Find where the given text appears and provide that cell's center as [X, Y] coordinate. 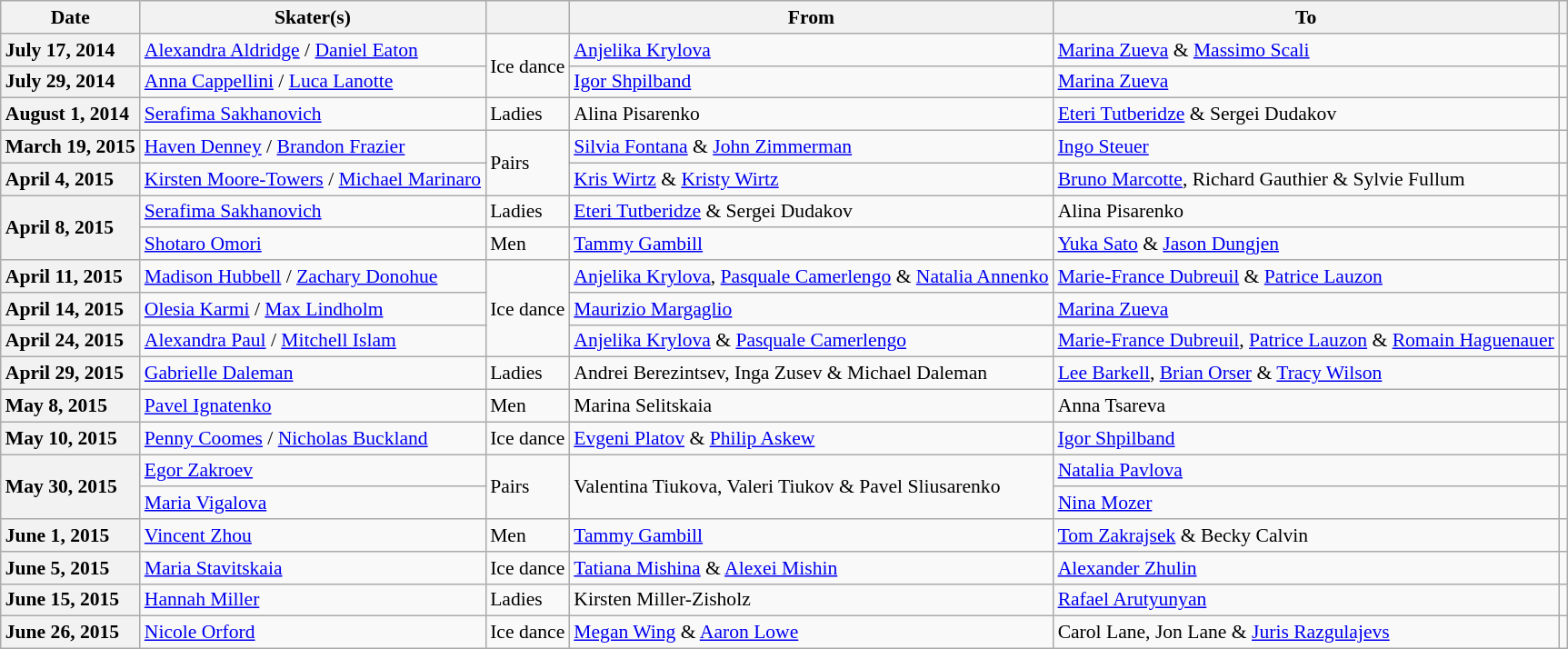
From [811, 17]
Vincent Zhou [313, 535]
Marina Selitskaia [811, 406]
Marina Zueva & Massimo Scali [1306, 50]
April 8, 2015 [71, 227]
Bruno Marcotte, Richard Gauthier & Sylvie Fullum [1306, 179]
Silvia Fontana & John Zimmerman [811, 147]
Maria Vigalova [313, 504]
Alexander Zhulin [1306, 568]
Hannah Miller [313, 600]
March 19, 2015 [71, 147]
Maurizio Margaglio [811, 309]
Haven Denney / Brandon Frazier [313, 147]
Anjelika Krylova & Pasquale Camerlengo [811, 341]
Marie-France Dubreuil & Patrice Lauzon [1306, 276]
Madison Hubbell / Zachary Donohue [313, 276]
Tom Zakrajsek & Becky Calvin [1306, 535]
Kirsten Moore-Towers / Michael Marinaro [313, 179]
Gabrielle Daleman [313, 374]
Marie-France Dubreuil, Patrice Lauzon & Romain Haguenauer [1306, 341]
April 14, 2015 [71, 309]
Shotaro Omori [313, 245]
Tatiana Mishina & Alexei Mishin [811, 568]
July 17, 2014 [71, 50]
Date [71, 17]
Yuka Sato & Jason Dungjen [1306, 245]
Nina Mozer [1306, 504]
Nicole Orford [313, 633]
Olesia Karmi / Max Lindholm [313, 309]
Andrei Berezintsev, Inga Zusev & Michael Daleman [811, 374]
Kris Wirtz & Kristy Wirtz [811, 179]
Pavel Ignatenko [313, 406]
Lee Barkell, Brian Orser & Tracy Wilson [1306, 374]
Penny Coomes / Nicholas Buckland [313, 438]
May 30, 2015 [71, 487]
Anjelika Krylova, Pasquale Camerlengo & Natalia Annenko [811, 276]
Kirsten Miller-Zisholz [811, 600]
June 5, 2015 [71, 568]
May 8, 2015 [71, 406]
August 1, 2014 [71, 115]
April 29, 2015 [71, 374]
Megan Wing & Aaron Lowe [811, 633]
Anna Cappellini / Luca Lanotte [313, 82]
Maria Stavitskaia [313, 568]
Anjelika Krylova [811, 50]
Anna Tsareva [1306, 406]
To [1306, 17]
Skater(s) [313, 17]
Carol Lane, Jon Lane & Juris Razgulajevs [1306, 633]
July 29, 2014 [71, 82]
Evgeni Platov & Philip Askew [811, 438]
Valentina Tiukova, Valeri Tiukov & Pavel Sliusarenko [811, 487]
April 24, 2015 [71, 341]
April 11, 2015 [71, 276]
June 1, 2015 [71, 535]
June 15, 2015 [71, 600]
Natalia Pavlova [1306, 471]
April 4, 2015 [71, 179]
Alexandra Paul / Mitchell Islam [313, 341]
Rafael Arutyunyan [1306, 600]
May 10, 2015 [71, 438]
Egor Zakroev [313, 471]
Alexandra Aldridge / Daniel Eaton [313, 50]
June 26, 2015 [71, 633]
Ingo Steuer [1306, 147]
